Scan for the cell matching the given text and deliver its (x, y) coordinate at center. 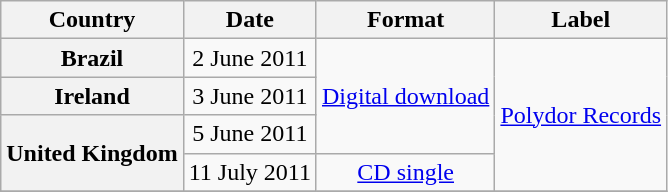
Digital download (405, 96)
CD single (405, 172)
Brazil (92, 58)
11 July 2011 (250, 172)
Date (250, 20)
3 June 2011 (250, 96)
2 June 2011 (250, 58)
Format (405, 20)
United Kingdom (92, 153)
5 June 2011 (250, 134)
Polydor Records (581, 115)
Country (92, 20)
Label (581, 20)
Ireland (92, 96)
